Provide the [x, y] coordinate of the cell's center where the given text is located.  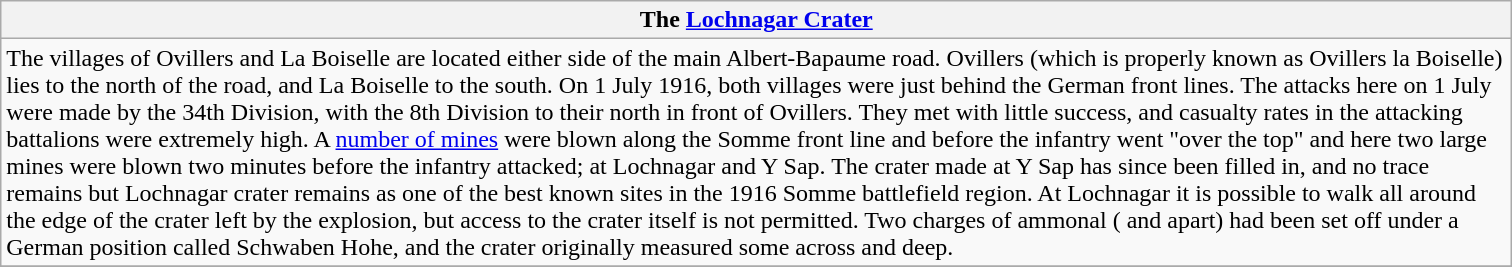
The Lochnagar Crater [756, 20]
